Detect which cell encompasses the target text, then output its [x, y] center coordinate. 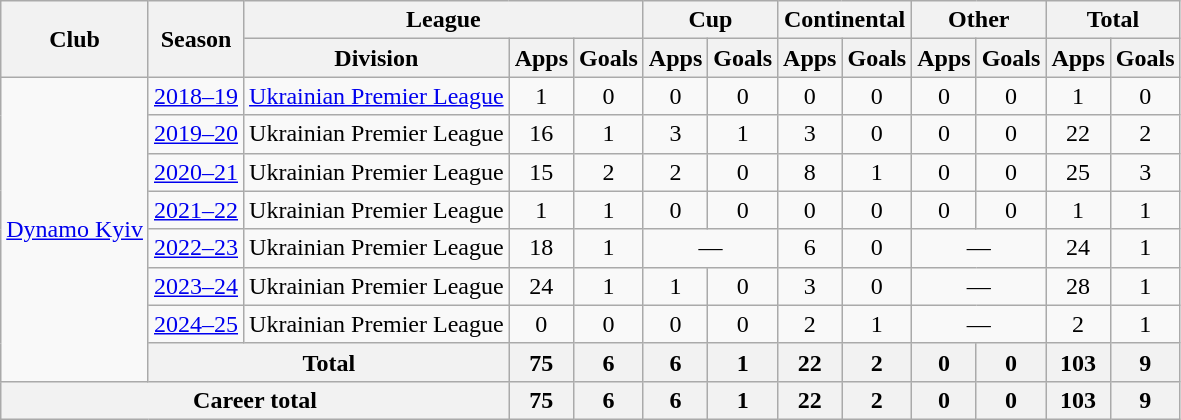
Club [75, 39]
2021–22 [196, 210]
Cup [710, 20]
16 [541, 134]
2022–23 [196, 248]
Season [196, 39]
Division [377, 58]
2019–20 [196, 134]
2023–24 [196, 286]
2020–21 [196, 172]
25 [1078, 172]
Dynamo Kyiv [75, 229]
Other [979, 20]
Continental [845, 20]
Career total [255, 400]
2024–25 [196, 324]
28 [1078, 286]
18 [541, 248]
League [444, 20]
15 [541, 172]
2018–19 [196, 96]
8 [810, 172]
